Capture the cell that displays the provided text and extract its (X, Y) central coordinate. 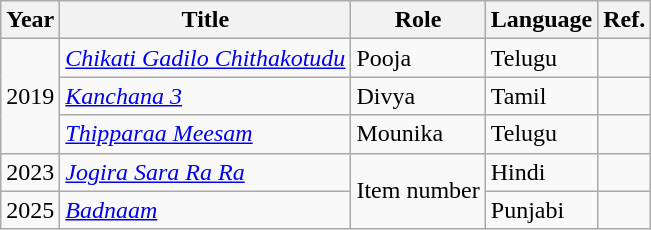
Thipparaa Meesam (206, 134)
Divya (418, 96)
Pooja (418, 58)
2023 (30, 172)
Badnaam (206, 210)
Kanchana 3 (206, 96)
Mounika (418, 134)
Punjabi (541, 210)
Chikati Gadilo Chithakotudu (206, 58)
2019 (30, 96)
Jogira Sara Ra Ra (206, 172)
2025 (30, 210)
Item number (418, 191)
Year (30, 20)
Tamil (541, 96)
Hindi (541, 172)
Title (206, 20)
Ref. (624, 20)
Role (418, 20)
Language (541, 20)
